Pinpoint the cell where the given text exists, returning its [X, Y] midpoint coordinate. 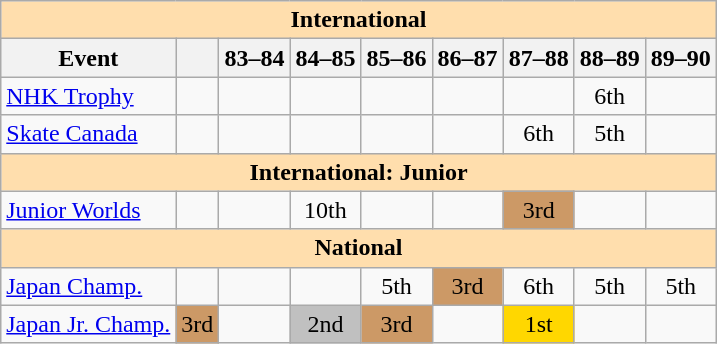
83–84 [254, 58]
86–87 [468, 58]
89–90 [680, 58]
Japan Jr. Champ. [88, 324]
10th [326, 210]
International: Junior [359, 172]
84–85 [326, 58]
85–86 [396, 58]
NHK Trophy [88, 96]
Skate Canada [88, 134]
Japan Champ. [88, 286]
Event [88, 58]
1st [538, 324]
88–89 [610, 58]
Junior Worlds [88, 210]
National [359, 248]
International [359, 20]
2nd [326, 324]
87–88 [538, 58]
